Output the (X, Y) coordinate of the center of the cell containing the given text.  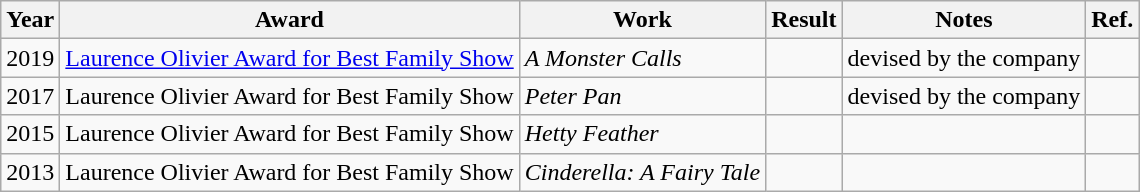
2019 (30, 58)
Cinderella: A Fairy Tale (642, 172)
2015 (30, 134)
Work (642, 20)
Result (804, 20)
2013 (30, 172)
Hetty Feather (642, 134)
A Monster Calls (642, 58)
Year (30, 20)
Ref. (1112, 20)
Award (290, 20)
Notes (964, 20)
Peter Pan (642, 96)
2017 (30, 96)
